Search for the cell housing the specified text and yield its [X, Y] center coordinate. 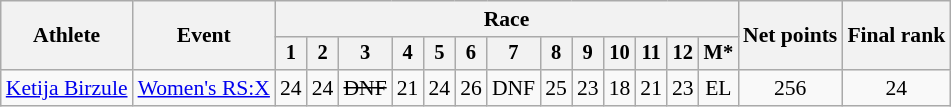
8 [556, 54]
Ketija Birzule [67, 88]
1 [291, 54]
2 [323, 54]
Athlete [67, 36]
5 [439, 54]
3 [364, 54]
EL [718, 88]
6 [471, 54]
Event [204, 36]
12 [683, 54]
18 [620, 88]
Final rank [896, 36]
Race [506, 19]
Women's RS:X [204, 88]
9 [588, 54]
7 [514, 54]
256 [790, 88]
4 [408, 54]
11 [651, 54]
26 [471, 88]
10 [620, 54]
Net points [790, 36]
M* [718, 54]
25 [556, 88]
